Find where the given text appears and provide that cell's center as [X, Y] coordinate. 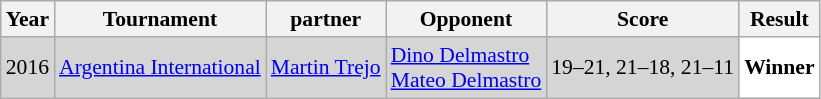
Result [780, 19]
2016 [28, 68]
Score [642, 19]
Winner [780, 68]
partner [326, 19]
19–21, 21–18, 21–11 [642, 68]
Year [28, 19]
Argentina International [160, 68]
Tournament [160, 19]
Dino Delmastro Mateo Delmastro [466, 68]
Martin Trejo [326, 68]
Opponent [466, 19]
